From the cell containing the given text, extract its center point as [X, Y] coordinate. 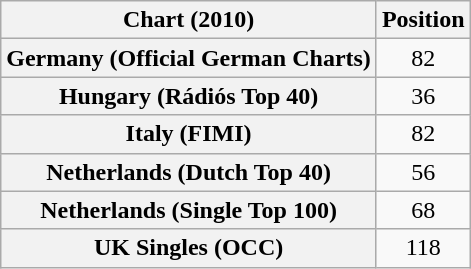
Hungary (Rádiós Top 40) [189, 96]
Germany (Official German Charts) [189, 58]
Netherlands (Single Top 100) [189, 210]
UK Singles (OCC) [189, 248]
68 [423, 210]
56 [423, 172]
Italy (FIMI) [189, 134]
Position [423, 20]
Netherlands (Dutch Top 40) [189, 172]
36 [423, 96]
118 [423, 248]
Chart (2010) [189, 20]
